Search for the cell housing the specified text and yield its (x, y) center coordinate. 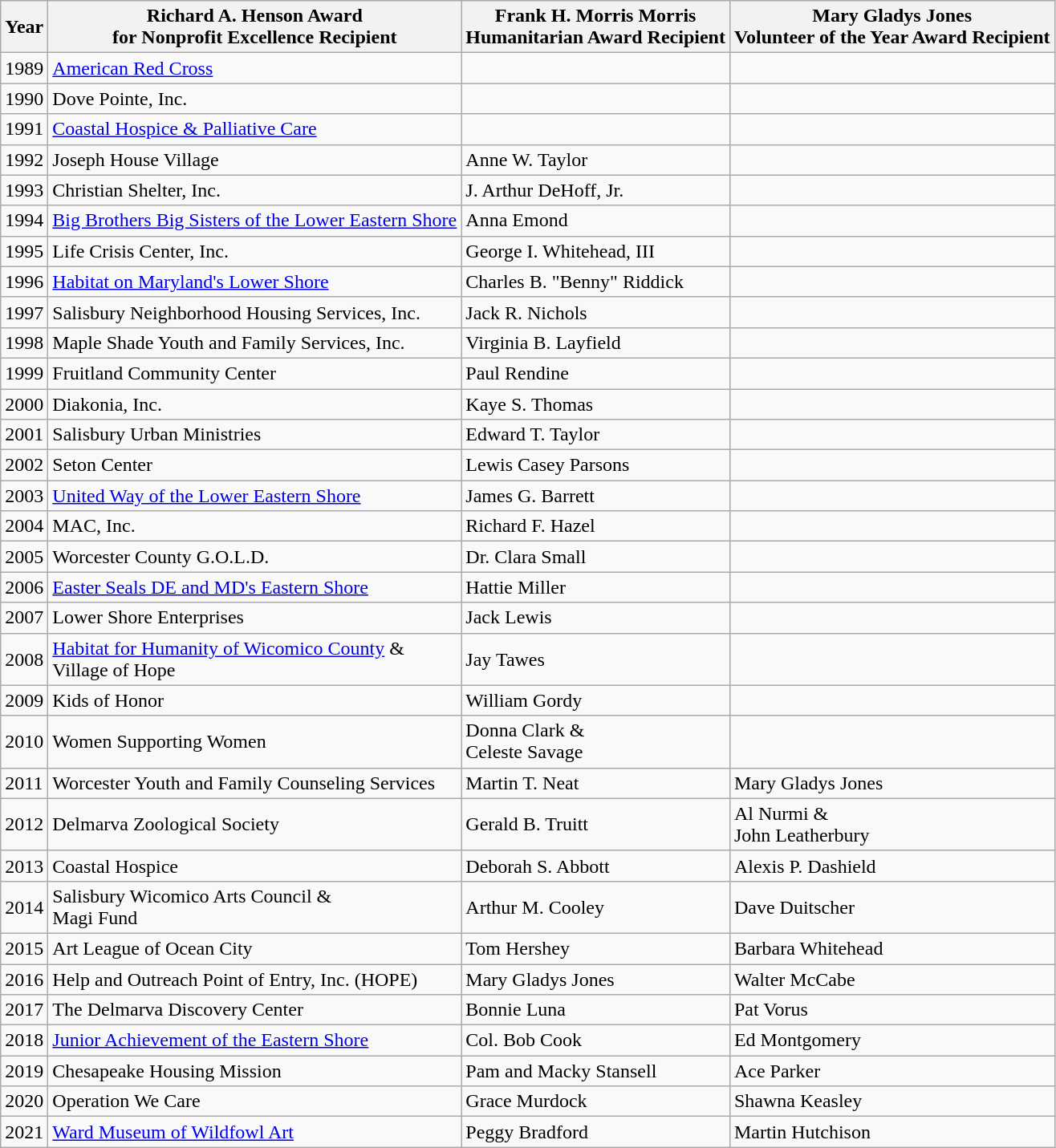
1999 (24, 373)
2011 (24, 783)
Delmarva Zoological Society (255, 825)
1996 (24, 282)
2009 (24, 700)
2006 (24, 587)
American Red Cross (255, 68)
Salisbury Urban Ministries (255, 435)
1992 (24, 160)
Worcester County G.O.L.D. (255, 557)
Lower Shore Enterprises (255, 618)
Habitat on Maryland's Lower Shore (255, 282)
2010 (24, 741)
Deborah S. Abbott (595, 866)
MAC, Inc. (255, 526)
2000 (24, 404)
Paul Rendine (595, 373)
Grace Murdock (595, 1101)
1989 (24, 68)
Christian Shelter, Inc. (255, 190)
2012 (24, 825)
Kids of Honor (255, 700)
Bonnie Luna (595, 1010)
2001 (24, 435)
Habitat for Humanity of Wicomico County &Village of Hope (255, 659)
2014 (24, 907)
Dr. Clara Small (595, 557)
Maple Shade Youth and Family Services, Inc. (255, 343)
2005 (24, 557)
Mary Gladys Jones Volunteer of the Year Award Recipient (892, 27)
1993 (24, 190)
Jack Lewis (595, 618)
2003 (24, 496)
Women Supporting Women (255, 741)
Barbara Whitehead (892, 948)
Coastal Hospice (255, 866)
Lewis Casey Parsons (595, 465)
1998 (24, 343)
The Delmarva Discovery Center (255, 1010)
Salisbury Wicomico Arts Council &Magi Fund (255, 907)
Jack R. Nichols (595, 312)
Tom Hershey (595, 948)
Martin T. Neat (595, 783)
1995 (24, 251)
2016 (24, 980)
1997 (24, 312)
Anne W. Taylor (595, 160)
Martin Hutchison (892, 1132)
Worcester Youth and Family Counseling Services (255, 783)
2020 (24, 1101)
2018 (24, 1041)
Shawna Keasley (892, 1101)
Operation We Care (255, 1101)
Pat Vorus (892, 1010)
Coastal Hospice & Palliative Care (255, 129)
Joseph House Village (255, 160)
Walter McCabe (892, 980)
2015 (24, 948)
2021 (24, 1132)
Richard F. Hazel (595, 526)
Help and Outreach Point of Entry, Inc. (HOPE) (255, 980)
Kaye S. Thomas (595, 404)
J. Arthur DeHoff, Jr. (595, 190)
Anna Emond (595, 221)
Ed Montgomery (892, 1041)
Chesapeake Housing Mission (255, 1071)
Art League of Ocean City (255, 948)
2008 (24, 659)
2002 (24, 465)
Alexis P. Dashield (892, 866)
Peggy Bradford (595, 1132)
Edward T. Taylor (595, 435)
Frank H. Morris Morris Humanitarian Award Recipient (595, 27)
Al Nurmi &John Leatherbury (892, 825)
2019 (24, 1071)
2007 (24, 618)
United Way of the Lower Eastern Shore (255, 496)
Seton Center (255, 465)
James G. Barrett (595, 496)
Pam and Macky Stansell (595, 1071)
Salisbury Neighborhood Housing Services, Inc. (255, 312)
Col. Bob Cook (595, 1041)
Big Brothers Big Sisters of the Lower Eastern Shore (255, 221)
Charles B. "Benny" Riddick (595, 282)
Diakonia, Inc. (255, 404)
Year (24, 27)
Hattie Miller (595, 587)
Ward Museum of Wildfowl Art (255, 1132)
Donna Clark &Celeste Savage (595, 741)
2013 (24, 866)
William Gordy (595, 700)
Virginia B. Layfield (595, 343)
Gerald B. Truitt (595, 825)
Dave Duitscher (892, 907)
Fruitland Community Center (255, 373)
George I. Whitehead, III (595, 251)
2004 (24, 526)
2017 (24, 1010)
Jay Tawes (595, 659)
Arthur M. Cooley (595, 907)
Life Crisis Center, Inc. (255, 251)
1991 (24, 129)
Richard A. Henson Award for Nonprofit Excellence Recipient (255, 27)
1994 (24, 221)
1990 (24, 99)
Ace Parker (892, 1071)
Dove Pointe, Inc. (255, 99)
Junior Achievement of the Eastern Shore (255, 1041)
Easter Seals DE and MD's Eastern Shore (255, 587)
